Provide the (X, Y) coordinate of the cell's center where the given text is located.  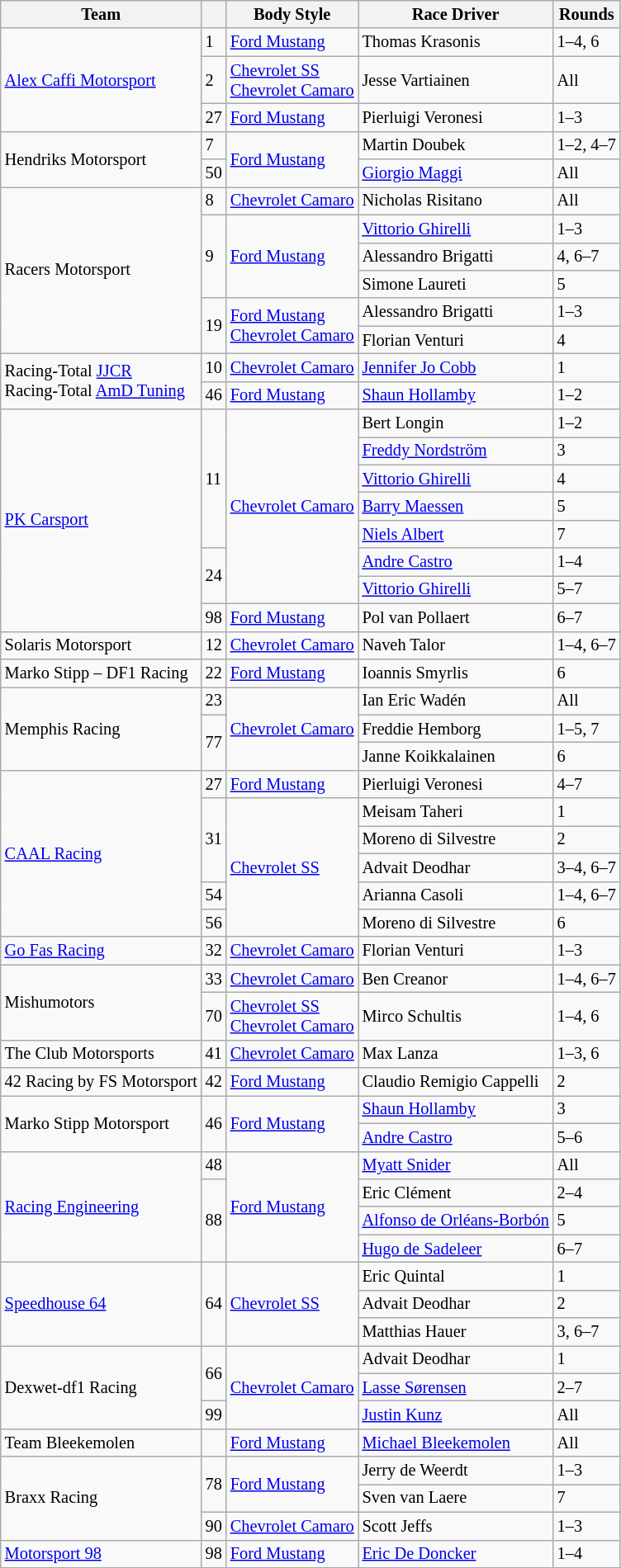
Niels Albert (456, 534)
56 (214, 923)
23 (214, 701)
Dexwet-df1 Racing (101, 1386)
Michael Bleekemolen (456, 1443)
78 (214, 1484)
Martin Doubek (456, 145)
Giorgio Maggi (456, 173)
Justin Kunz (456, 1415)
54 (214, 895)
Racing Engineering (101, 1207)
Lasse Sørensen (456, 1387)
Race Driver (456, 14)
The Club Motorsports (101, 1054)
Eric Clément (456, 1193)
8 (214, 201)
Ford Mustang Chevrolet Camaro (292, 325)
Go Fas Racing (101, 951)
Freddie Hemborg (456, 729)
Matthias Hauer (456, 1332)
Body Style (292, 14)
4, 6–7 (586, 257)
Speedhouse 64 (101, 1304)
90 (214, 1526)
Jerry de Weerdt (456, 1471)
Myatt Snider (456, 1165)
Ian Eric Wadén (456, 701)
Jesse Vartiainen (456, 80)
19 (214, 325)
2–7 (586, 1387)
Freddy Nordström (456, 451)
Naveh Talor (456, 645)
31 (214, 840)
42 (214, 1082)
Simone Laureti (456, 284)
Hugo de Sadeleer (456, 1249)
42 Racing by FS Motorsport (101, 1082)
PK Carsport (101, 520)
99 (214, 1415)
1–3, 6 (586, 1054)
12 (214, 645)
22 (214, 673)
Ben Creanor (456, 979)
Team Bleekemolen (101, 1443)
Rounds (586, 14)
Alex Caffi Motorsport (101, 79)
Motorsport 98 (101, 1554)
5–6 (586, 1137)
Bert Longin (456, 423)
Racing-Total JJCR Racing-Total AmD Tuning (101, 381)
77 (214, 743)
Eric De Doncker (456, 1554)
32 (214, 951)
Alfonso de Orléans-Borbón (456, 1221)
Pol van Pollaert (456, 617)
3–4, 6–7 (586, 867)
10 (214, 367)
50 (214, 173)
11 (214, 479)
24 (214, 576)
66 (214, 1373)
Mishumotors (101, 1002)
Nicholas Risitano (456, 201)
64 (214, 1304)
33 (214, 979)
Marko Stipp Motorsport (101, 1122)
48 (214, 1165)
5–7 (586, 589)
Janne Koikkalainen (456, 756)
CAAL Racing (101, 853)
1–5, 7 (586, 729)
Eric Quintal (456, 1276)
Team (101, 14)
Ioannis Smyrlis (456, 673)
Sven van Laere (456, 1498)
Scott Jeffs (456, 1526)
9 (214, 256)
1–2, 4–7 (586, 145)
Jennifer Jo Cobb (456, 367)
Thomas Krasonis (456, 42)
Max Lanza (456, 1054)
70 (214, 1016)
Racers Motorsport (101, 270)
Braxx Racing (101, 1499)
Claudio Remigio Cappelli (456, 1082)
88 (214, 1220)
Arianna Casoli (456, 895)
Solaris Motorsport (101, 645)
Mirco Schultis (456, 1016)
2–4 (586, 1193)
41 (214, 1054)
3, 6–7 (586, 1332)
Meisam Taheri (456, 812)
Hendriks Motorsport (101, 158)
Marko Stipp – DF1 Racing (101, 673)
Barry Maessen (456, 506)
4–7 (586, 784)
Memphis Racing (101, 728)
